For the text-containing cell, return its midpoint in (X, Y) coordinate format. 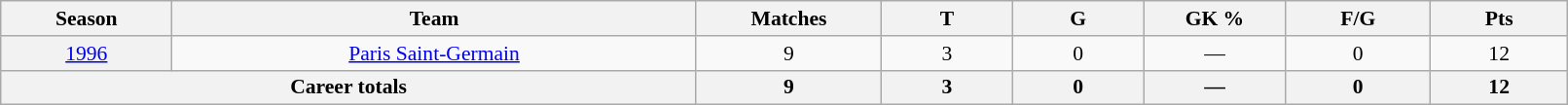
F/G (1358, 18)
Matches (788, 18)
Career totals (348, 87)
Team (434, 18)
T (948, 18)
GK % (1215, 18)
G (1078, 18)
Season (87, 18)
Paris Saint-Germain (434, 53)
1996 (87, 53)
Pts (1499, 18)
